Capture the cell that displays the provided text and extract its [x, y] central coordinate. 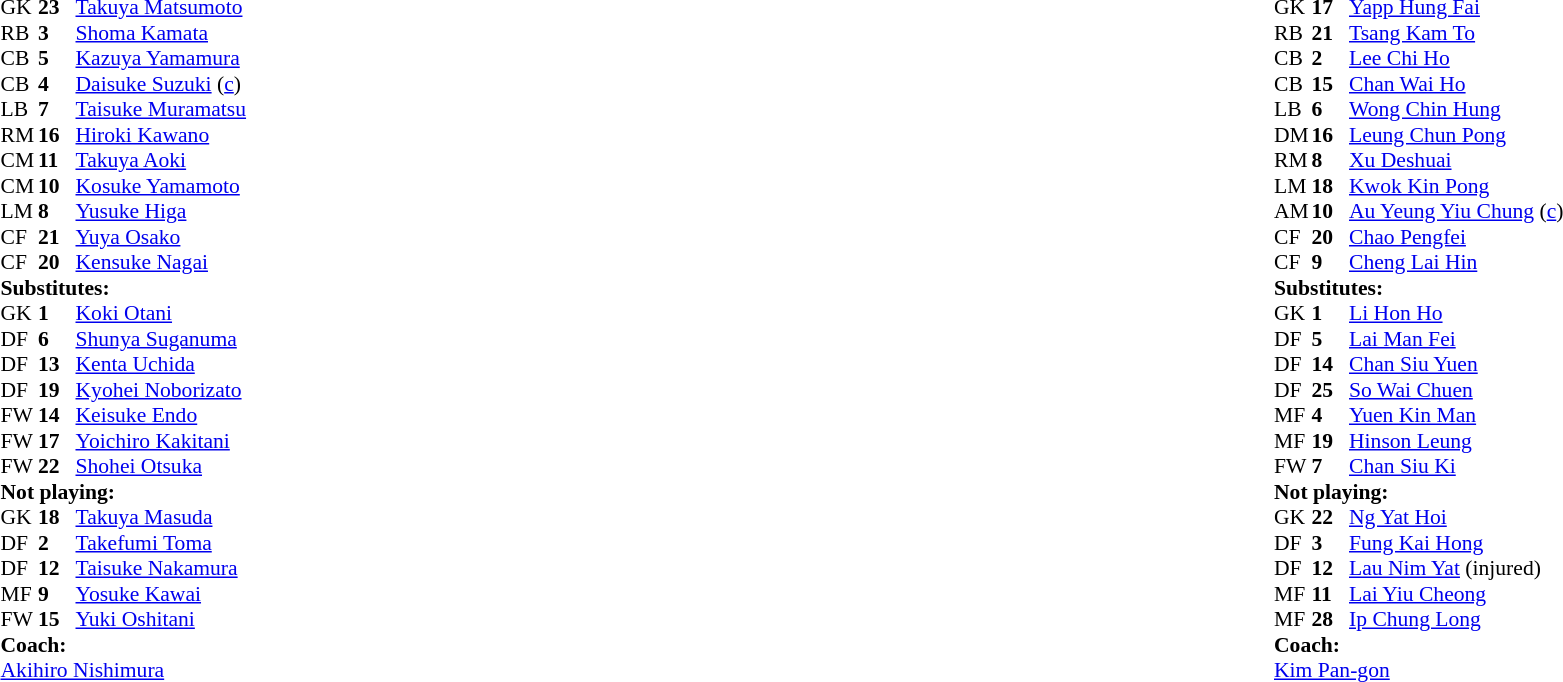
28 [1331, 619]
Wong Chin Hung [1456, 109]
Chan Siu Yuen [1456, 365]
Lai Yiu Cheong [1456, 594]
Yuki Oshitani [162, 619]
DM [1293, 135]
Keisuke Endo [162, 415]
Hinson Leung [1456, 441]
Koki Otani [162, 313]
Yusuke Higa [162, 211]
Yuen Kin Man [1456, 415]
Takefumi Toma [162, 543]
Fung Kai Hong [1456, 543]
Kyohei Noborizato [162, 390]
Ip Chung Long [1456, 619]
Kwok Kin Pong [1456, 186]
Lee Chi Ho [1456, 59]
Daisuke Suzuki (c) [162, 84]
Li Hon Ho [1456, 313]
Cheng Lai Hin [1456, 263]
Lai Man Fei [1456, 339]
Kosuke Yamamoto [162, 186]
17 [57, 441]
Leung Chun Pong [1456, 135]
Taisuke Muramatsu [162, 109]
13 [57, 365]
Yuya Osako [162, 237]
25 [1331, 390]
Au Yeung Yiu Chung (c) [1456, 211]
Kensuke Nagai [162, 263]
Chan Siu Ki [1456, 467]
Shoma Kamata [162, 33]
Xu Deshuai [1456, 161]
AM [1293, 211]
Takuya Aoki [162, 161]
Chao Pengfei [1456, 237]
Takuya Masuda [162, 517]
Shohei Otsuka [162, 467]
Yoichiro Kakitani [162, 441]
Shunya Suganuma [162, 339]
Not playing: [123, 492]
Substitutes: [123, 288]
Lau Nim Yat (injured) [1456, 569]
Chan Wai Ho [1456, 84]
Tsang Kam To [1456, 33]
Ng Yat Hoi [1456, 517]
Taisuke Nakamura [162, 569]
So Wai Chuen [1456, 390]
Yosuke Kawai [162, 594]
Hiroki Kawano [162, 135]
Kenta Uchida [162, 365]
Kazuya Yamamura [162, 59]
Coach: [123, 645]
